Return the (X, Y) coordinate for the center point of the cell that contains the specified text.  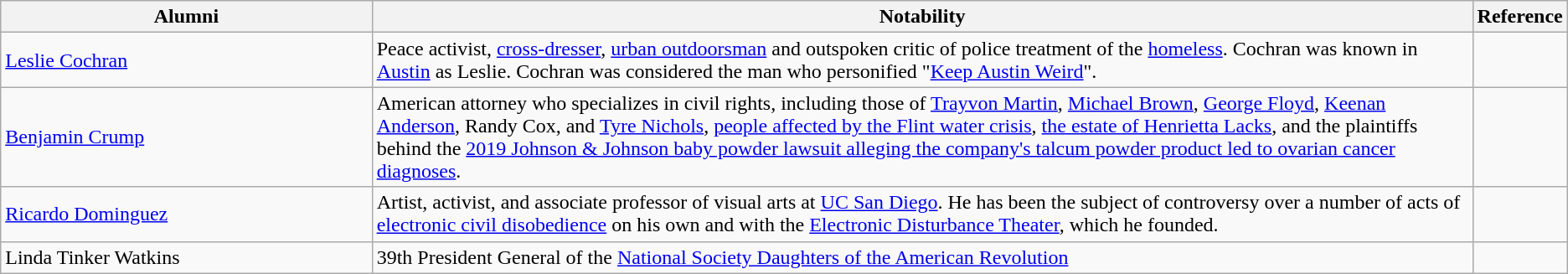
Reference (1519, 17)
Linda Tinker Watkins (186, 257)
Benjamin Crump (186, 137)
Leslie Cochran (186, 60)
Notability (922, 17)
Ricardo Dominguez (186, 215)
39th President General of the National Society Daughters of the American Revolution (922, 257)
Alumni (186, 17)
